Determine the (x, y) coordinate at the center of the cell enclosing the given text.  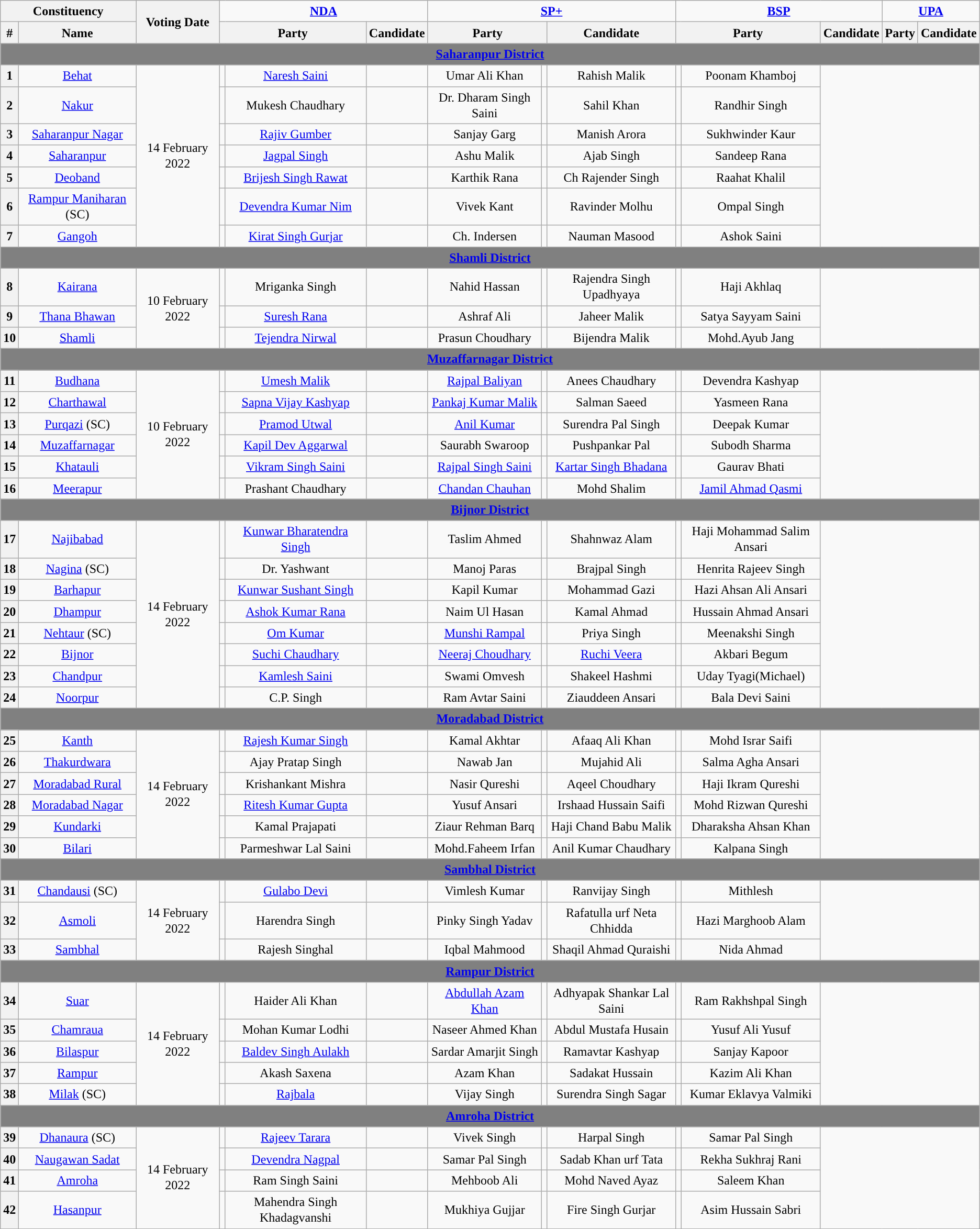
Suchi Chaudhary (295, 655)
Gaurav Bhati (751, 467)
Mohan Kumar Lodhi (295, 1029)
Bijendra Malik (611, 338)
Barhapur (77, 590)
Taslim Ahmed (485, 539)
Kunwar Sushant Singh (295, 590)
Asim Hussain Sabri (751, 1210)
Rajbala (295, 1094)
Umar Ali Khan (485, 75)
UPA (931, 12)
Kanth (77, 740)
Ch Rajender Singh (611, 177)
Vikram Singh Saini (295, 467)
Moradabad Rural (77, 783)
Ramavtar Kashyap (611, 1051)
Ziaur Rehman Barq (485, 826)
Nawab Jan (485, 762)
Milak (SC) (77, 1094)
Mohd Naved Ayaz (611, 1180)
Nagina (SC) (77, 569)
Sanjay Garg (485, 134)
Jaheer Malik (611, 316)
Sadab Khan urf Tata (611, 1159)
Poonam Khamboj (751, 75)
Shakeel Hashmi (611, 676)
Saharanpur (77, 156)
Ajay Pratap Singh (295, 762)
Kirat Singh Gurjar (295, 236)
Krishankant Mishra (295, 783)
Nauman Masood (611, 236)
17 (9, 539)
Haji Chand Babu Malik (611, 826)
Purqazi (SC) (77, 424)
Suar (77, 1000)
Rafatulla urf Neta Chhidda (611, 921)
Akbari Begum (751, 655)
Manish Arora (611, 134)
Abdul Mustafa Husain (611, 1029)
Baldev Singh Aulakh (295, 1051)
Yasmeen Rana (751, 402)
Adhyapak Shankar Lal Saini (611, 1000)
Shaqil Ahmad Quraishi (611, 950)
Hasanpur (77, 1210)
Ch. Indersen (485, 236)
Uday Tyagi(Michael) (751, 676)
Priya Singh (611, 633)
Moradabad District (490, 719)
37 (9, 1073)
Gulabo Devi (295, 891)
Ranvijay Singh (611, 891)
Rajpal Singh Saini (485, 467)
Mohd.Ayub Jang (751, 338)
39 (9, 1137)
Ompal Singh (751, 206)
Randhir Singh (751, 105)
Meenakshi Singh (751, 633)
Akash Saxena (295, 1073)
42 (9, 1210)
Noorpur (77, 697)
Pramod Utwal (295, 424)
Sandeep Rana (751, 156)
Saharanpur District (490, 54)
Neeraj Choudhary (485, 655)
15 (9, 467)
Voting Date (178, 22)
Sapna Vijay Kashyap (295, 402)
8 (9, 287)
Kundarki (77, 826)
Devendra Kashyap (751, 381)
Budhana (77, 381)
Brajpal Singh (611, 569)
Anees Chaudhary (611, 381)
NDA (324, 12)
Bilaspur (77, 1051)
Ashok Saini (751, 236)
Yusuf Ansari (485, 805)
Yusuf Ali Yusuf (751, 1029)
Amroha District (490, 1116)
36 (9, 1051)
Ashraf Ali (485, 316)
18 (9, 569)
31 (9, 891)
Amroha (77, 1180)
Munshi Rampal (485, 633)
Ram Rakhshpal Singh (751, 1000)
Kamal Prajapati (295, 826)
# (9, 32)
Meerapur (77, 488)
Iqbal Mahmood (485, 950)
2 (9, 105)
Sardar Amarjit Singh (485, 1051)
Gangoh (77, 236)
BSP (779, 12)
Mehboob Ali (485, 1180)
Fire Singh Gurjar (611, 1210)
13 (9, 424)
Sukhwinder Kaur (751, 134)
Haider Ali Khan (295, 1000)
Saleem Khan (751, 1180)
Chamraua (77, 1029)
4 (9, 156)
Suresh Rana (295, 316)
Dhampur (77, 612)
Mukesh Chaudhary (295, 105)
Vijay Singh (485, 1094)
Thana Bhawan (77, 316)
Kalpana Singh (751, 848)
Saharanpur Nagar (77, 134)
35 (9, 1029)
Afaaq Ali Khan (611, 740)
6 (9, 206)
5 (9, 177)
Ritesh Kumar Gupta (295, 805)
Hussain Ahmad Ansari (751, 612)
Moradabad Nagar (77, 805)
41 (9, 1180)
Muzaffarnagar District (490, 359)
Bijnor District (490, 510)
Swami Omvesh (485, 676)
Rajpal Baliyan (485, 381)
33 (9, 950)
Naim Ul Hasan (485, 612)
Shamli (77, 338)
Rajendra Singh Upadhyaya (611, 287)
16 (9, 488)
Prashant Chaudhary (295, 488)
25 (9, 740)
Chandan Chauhan (485, 488)
Ashu Malik (485, 156)
Abdullah Azam Khan (485, 1000)
Ram Avtar Saini (485, 697)
Aqeel Choudhary (611, 783)
Sambhal (77, 950)
Subodh Sharma (751, 445)
Haji Mohammad Salim Ansari (751, 539)
Brijesh Singh Rawat (295, 177)
Nahid Hassan (485, 287)
Salman Saeed (611, 402)
9 (9, 316)
Sahil Khan (611, 105)
26 (9, 762)
Rajesh Singhal (295, 950)
Kumar Eklavya Valmiki (751, 1094)
Rekha Sukhraj Rani (751, 1159)
14 (9, 445)
Mohd.Faheem Irfan (485, 848)
Chandpur (77, 676)
Kapil Dev Aggarwal (295, 445)
Henrita Rajeev Singh (751, 569)
Khatauli (77, 467)
Mohammad Gazi (611, 590)
Vivek Singh (485, 1137)
19 (9, 590)
Mohd Shalim (611, 488)
23 (9, 676)
Hazi Marghoob Alam (751, 921)
Prasun Choudhary (485, 338)
12 (9, 402)
Sanjay Kapoor (751, 1051)
22 (9, 655)
Bijnor (77, 655)
Surendra Singh Sagar (611, 1094)
Rampur Maniharan (SC) (77, 206)
Haji Akhlaq (751, 287)
Devendra Kumar Nim (295, 206)
Mukhiya Gujjar (485, 1210)
Kartar Singh Bhadana (611, 467)
Mahendra Singh Khadagvanshi (295, 1210)
Mohd Israr Saifi (751, 740)
Kamal Ahmad (611, 612)
34 (9, 1000)
Kairana (77, 287)
Jamil Ahmad Qasmi (751, 488)
Hazi Ahsan Ali Ansari (751, 590)
Pankaj Kumar Malik (485, 402)
3 (9, 134)
Rahish Malik (611, 75)
Naugawan Sadat (77, 1159)
Ziauddeen Ansari (611, 697)
29 (9, 826)
Ravinder Molhu (611, 206)
Dr. Yashwant (295, 569)
40 (9, 1159)
Thakurdwara (77, 762)
Chandausi (SC) (77, 891)
Harpal Singh (611, 1137)
Parmeshwar Lal Saini (295, 848)
Ashok Kumar Rana (295, 612)
Vimlesh Kumar (485, 891)
21 (9, 633)
Ram Singh Saini (295, 1180)
10 (9, 338)
Dr. Dharam Singh Saini (485, 105)
Name (77, 32)
Surendra Pal Singh (611, 424)
Saurabh Swaroop (485, 445)
30 (9, 848)
7 (9, 236)
Asmoli (77, 921)
Nasir Qureshi (485, 783)
Rampur District (490, 971)
Raahat Khalil (751, 177)
Kazim Ali Khan (751, 1073)
Umesh Malik (295, 381)
32 (9, 921)
Pushpankar Pal (611, 445)
1 (9, 75)
Ruchi Veera (611, 655)
Ajab Singh (611, 156)
Manoj Paras (485, 569)
Naresh Saini (295, 75)
Nehtaur (SC) (77, 633)
11 (9, 381)
Constituency (68, 12)
Sambhal District (490, 869)
38 (9, 1094)
Rampur (77, 1073)
Rajeev Tarara (295, 1137)
Om Kumar (295, 633)
Charthawal (77, 402)
Dharaksha Ahsan Khan (751, 826)
Irshaad Hussain Saifi (611, 805)
Naseer Ahmed Khan (485, 1029)
Satya Sayyam Saini (751, 316)
Rajiv Gumber (295, 134)
Azam Khan (485, 1073)
Mithlesh (751, 891)
28 (9, 805)
Devendra Nagpal (295, 1159)
Kamlesh Saini (295, 676)
Karthik Rana (485, 177)
24 (9, 697)
Rajesh Kumar Singh (295, 740)
27 (9, 783)
Bala Devi Saini (751, 697)
20 (9, 612)
Najibabad (77, 539)
Jagpal Singh (295, 156)
Vivek Kant (485, 206)
Mohd Rizwan Qureshi (751, 805)
Anil Kumar Chaudhary (611, 848)
Behat (77, 75)
Shahnwaz Alam (611, 539)
C.P. Singh (295, 697)
Kapil Kumar (485, 590)
Mriganka Singh (295, 287)
Kunwar Bharatendra Singh (295, 539)
Pinky Singh Yadav (485, 921)
Bilari (77, 848)
Haji Ikram Qureshi (751, 783)
Muzaffarnagar (77, 445)
SP+ (552, 12)
Kamal Akhtar (485, 740)
Nakur (77, 105)
Dhanaura (SC) (77, 1137)
Deoband (77, 177)
Deepak Kumar (751, 424)
Nida Ahmad (751, 950)
Mujahid Ali (611, 762)
Sadakat Hussain (611, 1073)
Harendra Singh (295, 921)
Anil Kumar (485, 424)
Shamli District (490, 258)
Salma Agha Ansari (751, 762)
Tejendra Nirwal (295, 338)
